Detect which cell encompasses the target text, then output its (x, y) center coordinate. 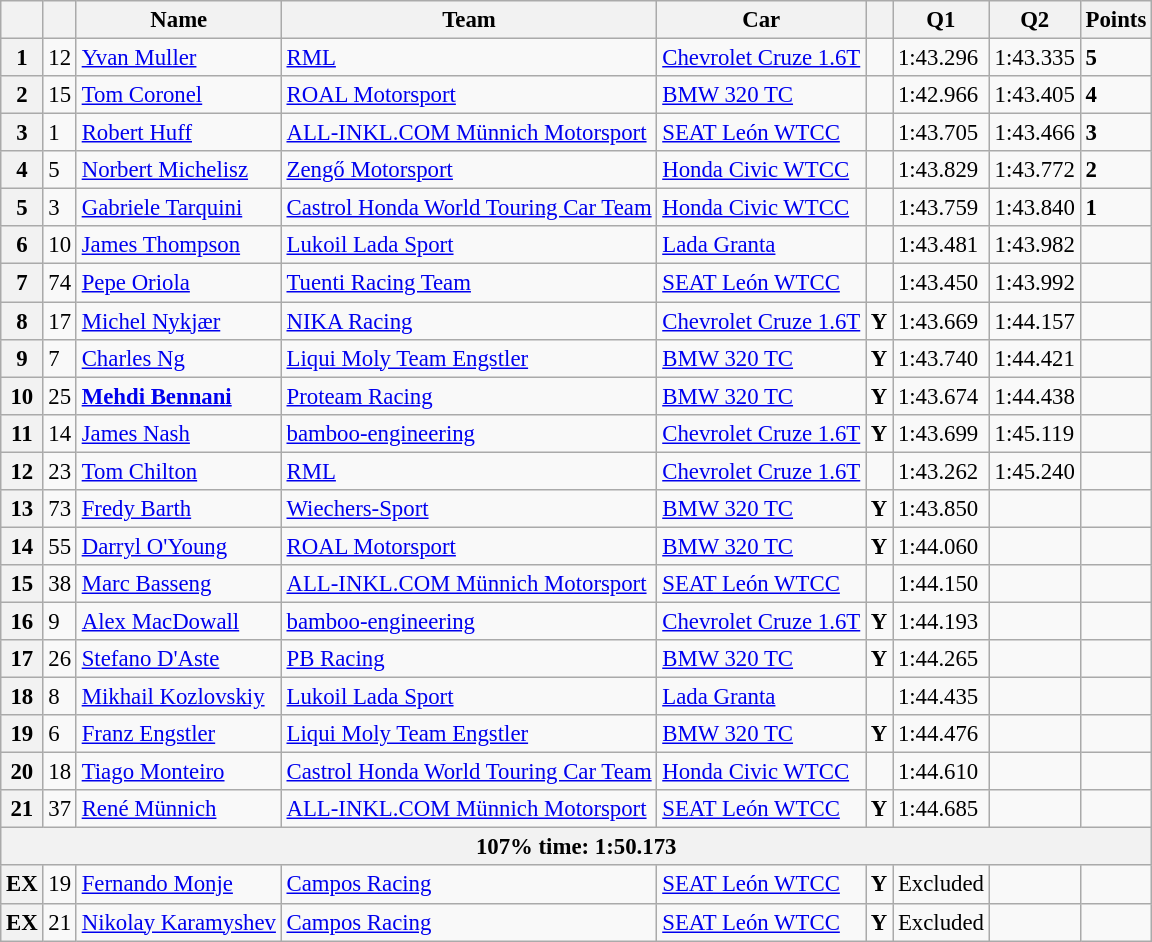
20 (22, 772)
1:43.296 (942, 58)
1:43.405 (1034, 95)
1:44.438 (1034, 396)
James Nash (178, 433)
1:42.966 (942, 95)
Norbert Michelisz (178, 170)
74 (60, 283)
Q2 (1034, 20)
1:43.740 (942, 358)
Q1 (942, 20)
1:43.982 (1034, 245)
Yvan Muller (178, 58)
1:43.481 (942, 245)
13 (22, 509)
1:44.157 (1034, 321)
Fredy Barth (178, 509)
Darryl O'Young (178, 546)
1:43.466 (1034, 133)
38 (60, 584)
Marc Basseng (178, 584)
1:43.674 (942, 396)
Nikolay Karamyshev (178, 922)
Wiechers-Sport (469, 509)
1:44.685 (942, 809)
1:44.060 (942, 546)
Charles Ng (178, 358)
73 (60, 509)
James Thompson (178, 245)
1:44.193 (942, 621)
1:43.759 (942, 208)
Name (178, 20)
Car (762, 20)
Michel Nykjær (178, 321)
1:45.119 (1034, 433)
1:43.840 (1034, 208)
PB Racing (469, 659)
Team (469, 20)
Mehdi Bennani (178, 396)
1:43.262 (942, 471)
1:44.150 (942, 584)
1:43.705 (942, 133)
107% time: 1:50.173 (576, 847)
11 (22, 433)
Stefano D'Aste (178, 659)
26 (60, 659)
1:43.450 (942, 283)
Fernando Monje (178, 885)
1:44.610 (942, 772)
René Münnich (178, 809)
Robert Huff (178, 133)
1:44.421 (1034, 358)
Mikhail Kozlovskiy (178, 697)
Proteam Racing (469, 396)
Tom Chilton (178, 471)
Franz Engstler (178, 734)
Tiago Monteiro (178, 772)
1:43.772 (1034, 170)
1:45.240 (1034, 471)
Tuenti Racing Team (469, 283)
Points (1116, 20)
1:43.850 (942, 509)
37 (60, 809)
Alex MacDowall (178, 621)
1:44.265 (942, 659)
Pepe Oriola (178, 283)
Tom Coronel (178, 95)
16 (22, 621)
Zengő Motorsport (469, 170)
1:43.335 (1034, 58)
1:43.992 (1034, 283)
1:44.476 (942, 734)
1:43.829 (942, 170)
NIKA Racing (469, 321)
23 (60, 471)
25 (60, 396)
1:44.435 (942, 697)
55 (60, 546)
Gabriele Tarquini (178, 208)
1:43.699 (942, 433)
1:43.669 (942, 321)
